For the text-containing cell, return its midpoint in [x, y] coordinate format. 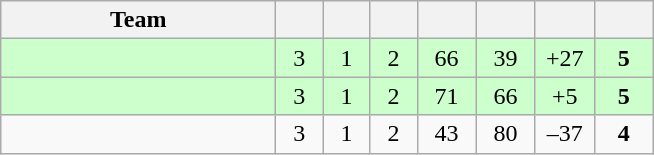
4 [624, 134]
71 [446, 96]
+5 [564, 96]
80 [506, 134]
Team [138, 20]
+27 [564, 58]
–37 [564, 134]
43 [446, 134]
39 [506, 58]
